Return the (x, y) coordinate for the center point of the cell that contains the specified text.  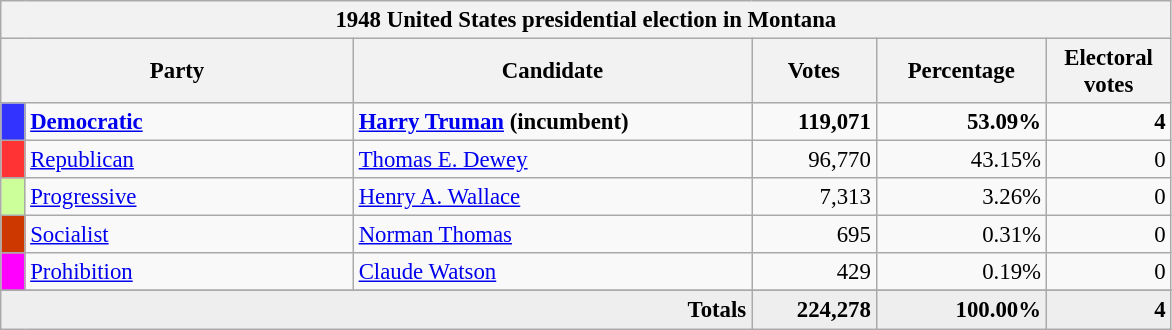
695 (814, 235)
Socialist (189, 235)
Totals (376, 310)
53.09% (961, 122)
429 (814, 273)
Republican (189, 160)
Electoral votes (1108, 72)
224,278 (814, 310)
0.31% (961, 235)
119,071 (814, 122)
Votes (814, 72)
100.00% (961, 310)
0.19% (961, 273)
Progressive (189, 197)
Norman Thomas (552, 235)
7,313 (814, 197)
Percentage (961, 72)
1948 United States presidential election in Montana (586, 20)
3.26% (961, 197)
Claude Watson (552, 273)
Thomas E. Dewey (552, 160)
96,770 (814, 160)
Party (178, 72)
Henry A. Wallace (552, 197)
Candidate (552, 72)
Prohibition (189, 273)
Harry Truman (incumbent) (552, 122)
Democratic (189, 122)
43.15% (961, 160)
